Locate the cell with the specified text and output its [X, Y] center coordinate. 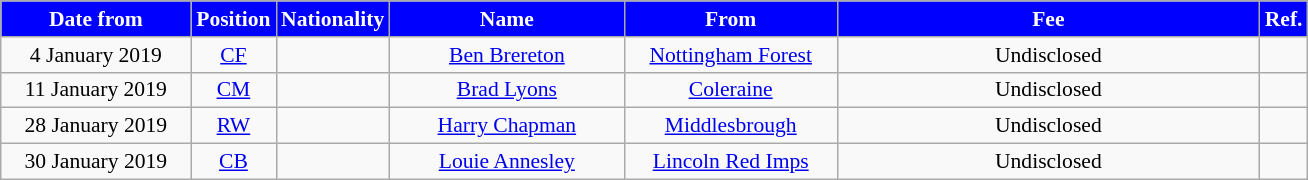
CF [234, 55]
CM [234, 90]
From [730, 19]
CB [234, 162]
Ref. [1284, 19]
Ben Brereton [506, 55]
Position [234, 19]
Lincoln Red Imps [730, 162]
Date from [96, 19]
RW [234, 126]
11 January 2019 [96, 90]
Brad Lyons [506, 90]
Nationality [332, 19]
Coleraine [730, 90]
Name [506, 19]
28 January 2019 [96, 126]
Louie Annesley [506, 162]
Harry Chapman [506, 126]
30 January 2019 [96, 162]
Middlesbrough [730, 126]
Nottingham Forest [730, 55]
Fee [1048, 19]
4 January 2019 [96, 55]
